From the cell containing the given text, extract its center point as (X, Y) coordinate. 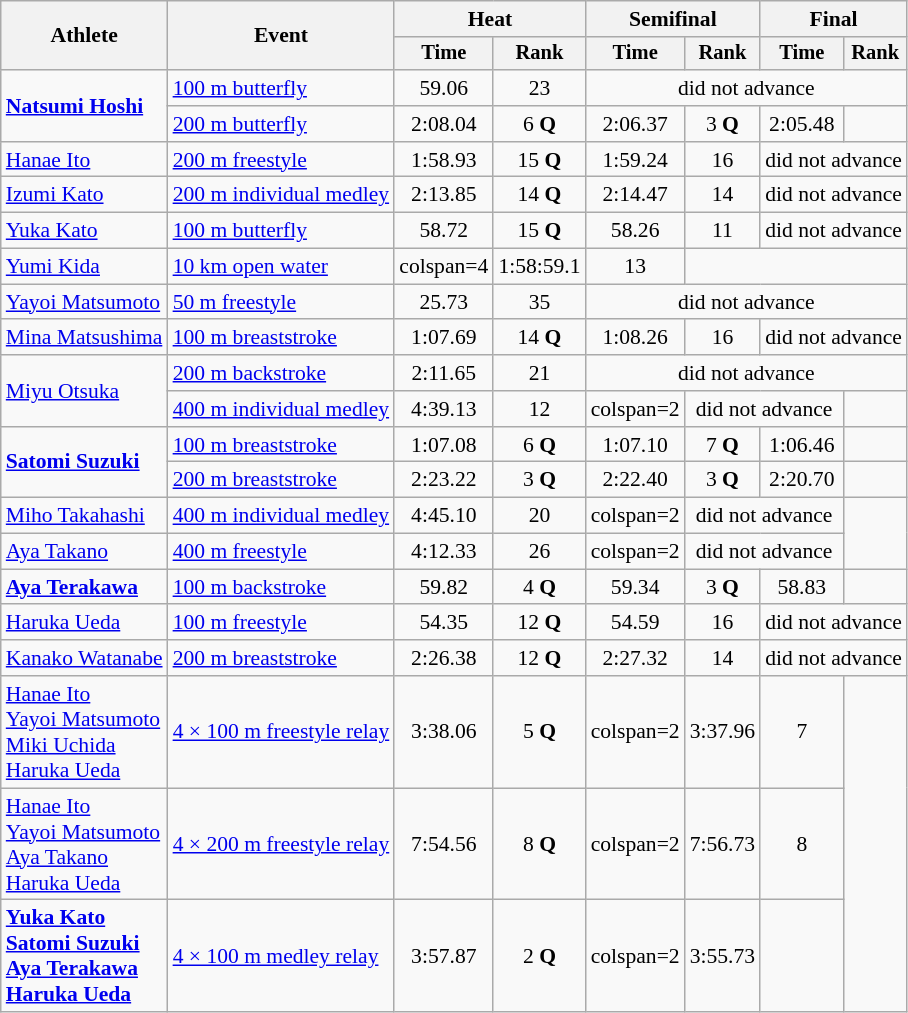
Haruka Ueda (84, 623)
200 m butterfly (282, 124)
Miyu Otsuka (84, 390)
25.73 (444, 302)
Yuka KatoSatomi SuzukiAya TerakawaHaruka Ueda (84, 956)
1:07.08 (444, 445)
200 m backstroke (282, 373)
Aya Takano (84, 552)
58.72 (444, 231)
4:39.13 (444, 409)
4:12.33 (444, 552)
Natsumi Hoshi (84, 106)
Hanae ItoYayoi MatsumotoAya TakanoHaruka Ueda (84, 844)
2:22.40 (636, 480)
2:11.65 (444, 373)
21 (539, 373)
58.83 (802, 587)
4 Q (539, 587)
Miho Takahashi (84, 516)
54.59 (636, 623)
2:08.04 (444, 124)
Heat (490, 19)
100 m freestyle (282, 623)
2:06.37 (636, 124)
Semifinal (674, 19)
Athlete (84, 36)
Final (834, 19)
1:59.24 (636, 160)
5 Q (539, 732)
8 Q (539, 844)
200 m freestyle (282, 160)
3:57.87 (444, 956)
3:55.73 (722, 956)
Yayoi Matsumoto (84, 302)
7 Q (722, 445)
Event (282, 36)
4 × 100 m freestyle relay (282, 732)
1:07.10 (636, 445)
23 (539, 88)
13 (636, 267)
3:37.96 (722, 732)
7 (802, 732)
1:08.26 (636, 338)
1:06.46 (802, 445)
colspan=4 (444, 267)
20 (539, 516)
Izumi Kato (84, 195)
1:58:59.1 (539, 267)
2:23.22 (444, 480)
Yumi Kida (84, 267)
2:27.32 (636, 658)
54.35 (444, 623)
59.06 (444, 88)
4 × 100 m medley relay (282, 956)
12 (539, 409)
Hanae ItoYayoi MatsumotoMiki UchidaHaruka Ueda (84, 732)
Satomi Suzuki (84, 462)
10 km open water (282, 267)
35 (539, 302)
4:45.10 (444, 516)
Kanako Watanabe (84, 658)
Yuka Kato (84, 231)
7:56.73 (722, 844)
2 Q (539, 956)
2:13.85 (444, 195)
200 m individual medley (282, 195)
50 m freestyle (282, 302)
59.82 (444, 587)
Hanae Ito (84, 160)
2:14.47 (636, 195)
3:38.06 (444, 732)
11 (722, 231)
8 (802, 844)
100 m backstroke (282, 587)
7:54.56 (444, 844)
58.26 (636, 231)
4 × 200 m freestyle relay (282, 844)
1:07.69 (444, 338)
Aya Terakawa (84, 587)
59.34 (636, 587)
1:58.93 (444, 160)
2:26.38 (444, 658)
2:20.70 (802, 480)
400 m freestyle (282, 552)
2:05.48 (802, 124)
Mina Matsushima (84, 338)
26 (539, 552)
